Provide the [X, Y] coordinate of the cell's center where the given text is located.  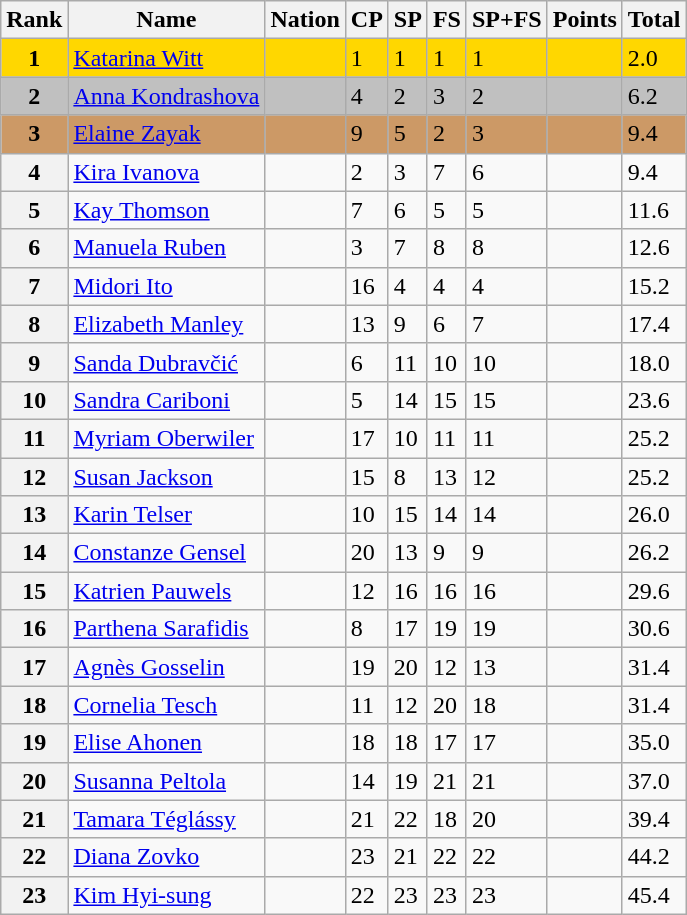
35.0 [654, 743]
Elizabeth Manley [166, 324]
Parthena Sarafidis [166, 629]
Karin Telser [166, 515]
18.0 [654, 362]
Katarina Witt [166, 58]
FS [446, 20]
Elaine Zayak [166, 134]
SP [408, 20]
CP [366, 20]
44.2 [654, 857]
17.4 [654, 324]
Anna Kondrashova [166, 96]
Name [166, 20]
26.0 [654, 515]
Sandra Cariboni [166, 400]
Katrien Pauwels [166, 591]
12.6 [654, 248]
SP+FS [506, 20]
Tamara Téglássy [166, 819]
Diana Zovko [166, 857]
6.2 [654, 96]
Kira Ivanova [166, 172]
Midori Ito [166, 286]
Susanna Peltola [166, 781]
30.6 [654, 629]
2.0 [654, 58]
11.6 [654, 210]
Total [654, 20]
Constanze Gensel [166, 553]
Rank [34, 20]
Myriam Oberwiler [166, 438]
Cornelia Tesch [166, 705]
Kim Hyi-sung [166, 895]
15.2 [654, 286]
Sanda Dubravčić [166, 362]
37.0 [654, 781]
26.2 [654, 553]
Susan Jackson [166, 477]
Manuela Ruben [166, 248]
Kay Thomson [166, 210]
45.4 [654, 895]
Elise Ahonen [166, 743]
Points [584, 20]
Agnès Gosselin [166, 667]
23.6 [654, 400]
Nation [305, 20]
29.6 [654, 591]
39.4 [654, 819]
